For the text-containing cell, return its midpoint in (X, Y) coordinate format. 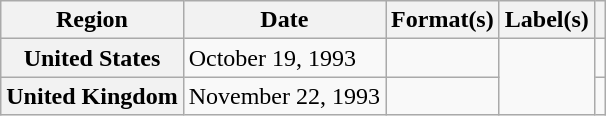
United Kingdom (92, 96)
Date (284, 20)
November 22, 1993 (284, 96)
Format(s) (443, 20)
United States (92, 58)
Region (92, 20)
Label(s) (546, 20)
October 19, 1993 (284, 58)
